Output the (x, y) coordinate of the center of the cell containing the given text.  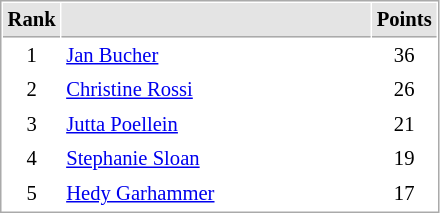
Jutta Poellein (216, 124)
Stephanie Sloan (216, 158)
19 (404, 158)
26 (404, 90)
17 (404, 194)
Points (404, 20)
36 (404, 56)
Rank (32, 20)
21 (404, 124)
5 (32, 194)
Jan Bucher (216, 56)
3 (32, 124)
1 (32, 56)
Christine Rossi (216, 90)
4 (32, 158)
2 (32, 90)
Hedy Garhammer (216, 194)
